Search for the cell housing the specified text and yield its [X, Y] center coordinate. 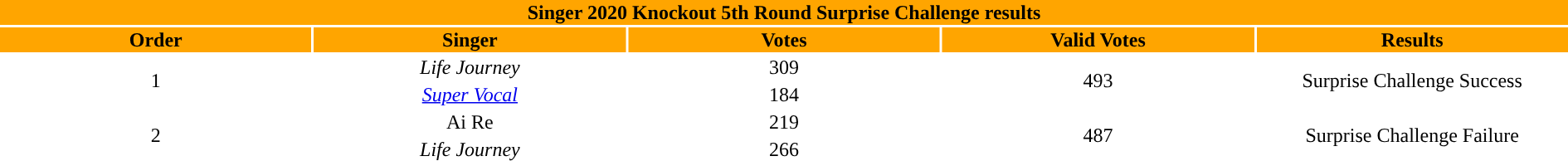
493 [1098, 81]
Surprise Challenge Success [1412, 81]
Valid Votes [1098, 40]
Life Journey [470, 67]
Singer [470, 40]
Singer 2020 Knockout 5th Round Surprise Challenge results [784, 12]
Ai Re [470, 122]
309 [784, 67]
Votes [784, 40]
219 [784, 122]
Super Vocal [470, 95]
184 [784, 95]
Order [156, 40]
Results [1412, 40]
1 [156, 81]
